Pinpoint the cell where the given text exists, returning its (X, Y) midpoint coordinate. 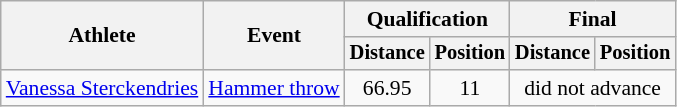
Vanessa Sterckendries (102, 88)
Athlete (102, 36)
Final (592, 19)
Event (274, 36)
Qualification (428, 19)
Hammer throw (274, 88)
11 (470, 88)
did not advance (592, 88)
66.95 (388, 88)
